Find where the given text appears and provide that cell's center as [X, Y] coordinate. 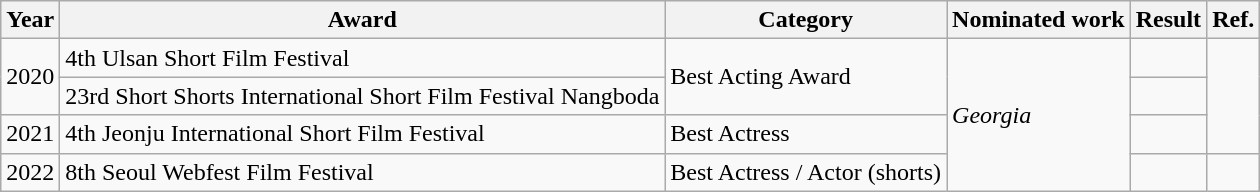
Year [30, 20]
Best Acting Award [806, 77]
Ref. [1234, 20]
8th Seoul Webfest Film Festival [362, 172]
Best Actress / Actor (shorts) [806, 172]
4th Ulsan Short Film Festival [362, 58]
Category [806, 20]
2022 [30, 172]
Best Actress [806, 134]
4th Jeonju International Short Film Festival [362, 134]
Award [362, 20]
Result [1168, 20]
Nominated work [1039, 20]
Georgia [1039, 115]
2021 [30, 134]
23rd Short Shorts International Short Film Festival Nangboda [362, 96]
2020 [30, 77]
